Pinpoint the cell where the given text exists, returning its [X, Y] midpoint coordinate. 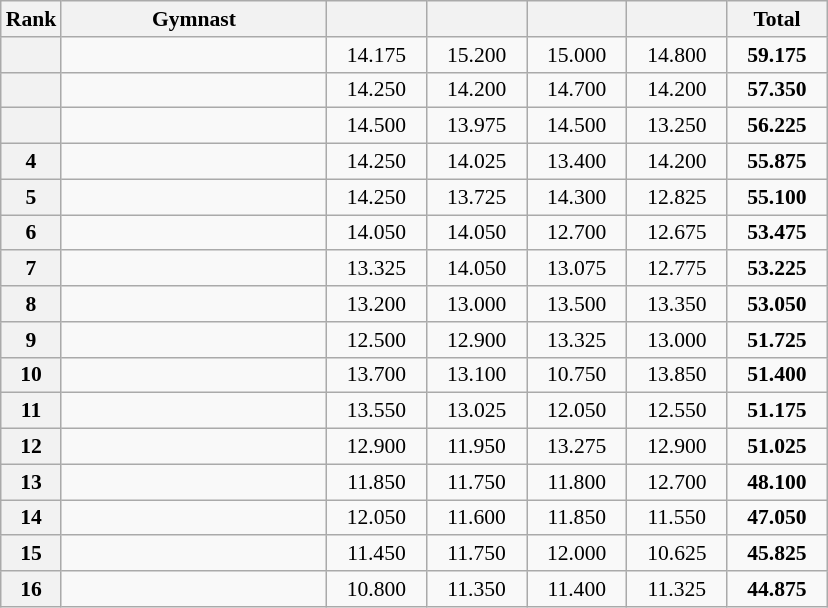
51.725 [777, 340]
53.050 [777, 304]
12.825 [677, 197]
15.200 [477, 55]
12.000 [577, 554]
45.825 [777, 554]
13.350 [677, 304]
11.950 [477, 447]
14.025 [477, 162]
15 [32, 554]
13.850 [677, 375]
12 [32, 447]
4 [32, 162]
14.700 [577, 90]
10.750 [577, 375]
11.450 [376, 554]
15.000 [577, 55]
13.100 [477, 375]
51.025 [777, 447]
16 [32, 589]
11 [32, 411]
Gymnast [194, 19]
51.400 [777, 375]
11.350 [477, 589]
Rank [32, 19]
13.400 [577, 162]
14.300 [577, 197]
11.400 [577, 589]
55.875 [777, 162]
53.475 [777, 233]
12.775 [677, 269]
11.600 [477, 518]
10 [32, 375]
59.175 [777, 55]
13.200 [376, 304]
13 [32, 482]
11.800 [577, 482]
44.875 [777, 589]
51.175 [777, 411]
53.225 [777, 269]
13.075 [577, 269]
13.975 [477, 126]
55.100 [777, 197]
57.350 [777, 90]
12.550 [677, 411]
14.800 [677, 55]
13.550 [376, 411]
14.175 [376, 55]
11.550 [677, 518]
13.725 [477, 197]
12.500 [376, 340]
6 [32, 233]
8 [32, 304]
5 [32, 197]
7 [32, 269]
Total [777, 19]
13.500 [577, 304]
13.700 [376, 375]
13.250 [677, 126]
12.675 [677, 233]
56.225 [777, 126]
13.025 [477, 411]
10.625 [677, 554]
13.275 [577, 447]
14 [32, 518]
48.100 [777, 482]
9 [32, 340]
11.325 [677, 589]
10.800 [376, 589]
47.050 [777, 518]
